Capture the cell that displays the provided text and extract its (x, y) central coordinate. 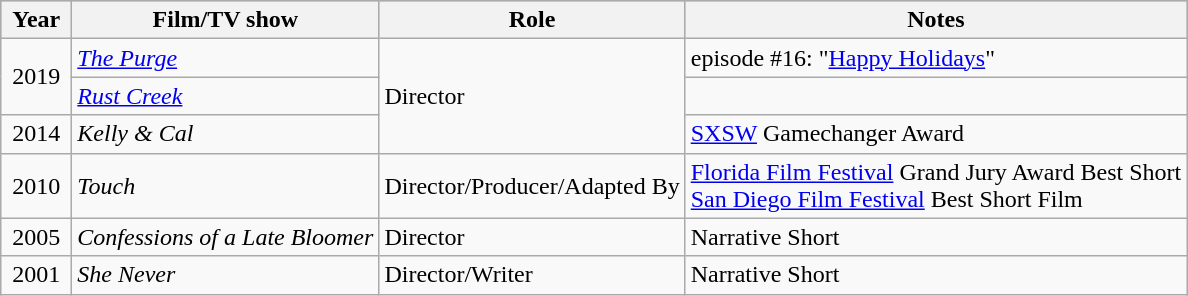
Film/TV show (226, 20)
Rust Creek (226, 96)
Role (532, 20)
She Never (226, 275)
2019 (36, 77)
2001 (36, 275)
Florida Film Festival Grand Jury Award Best Short San Diego Film Festival Best Short Film (936, 186)
Kelly & Cal (226, 134)
Touch (226, 186)
The Purge (226, 58)
2014 (36, 134)
Director/Producer/Adapted By (532, 186)
Director/Writer (532, 275)
2010 (36, 186)
Notes (936, 20)
Confessions of a Late Bloomer (226, 237)
Year (36, 20)
episode #16: "Happy Holidays" (936, 58)
2005 (36, 237)
SXSW Gamechanger Award (936, 134)
